Locate the cell with the specified text and output its (x, y) center coordinate. 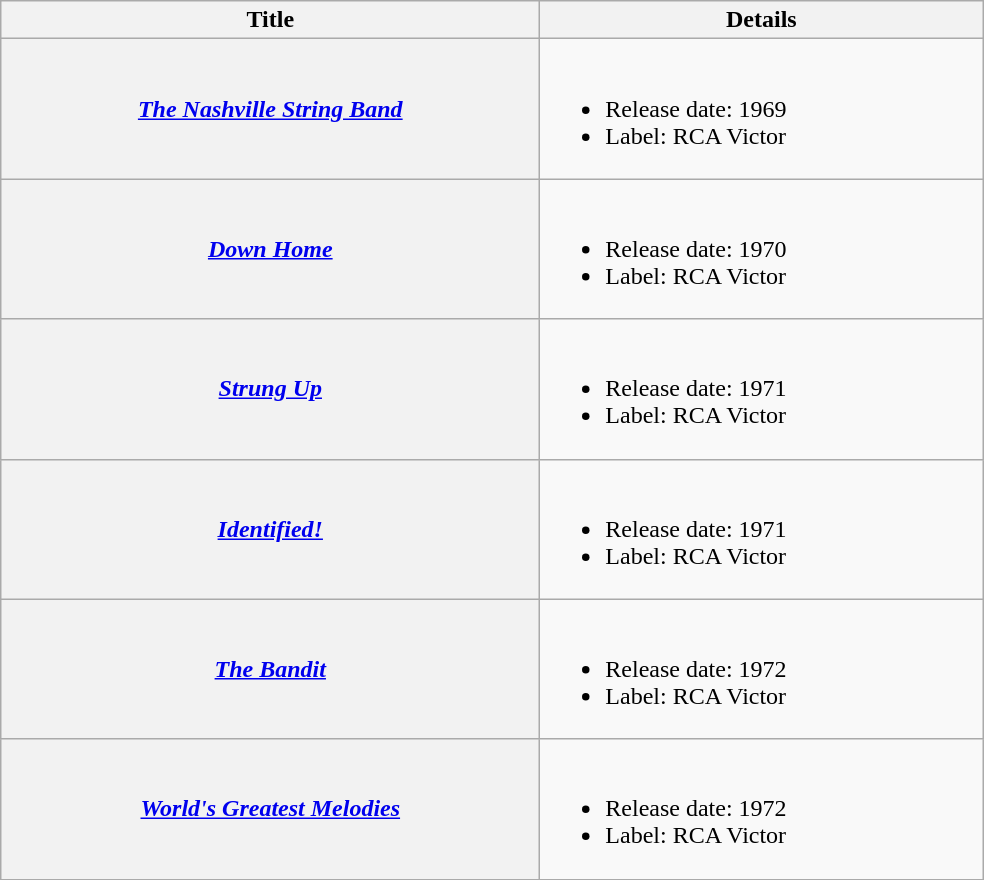
World's Greatest Melodies (270, 809)
Release date: 1970Label: RCA Victor (762, 249)
Details (762, 20)
The Nashville String Band (270, 109)
The Bandit (270, 669)
Down Home (270, 249)
Strung Up (270, 389)
Identified! (270, 529)
Release date: 1969Label: RCA Victor (762, 109)
Title (270, 20)
